Identify which cell holds the provided text, then report its [X, Y] central coordinate. 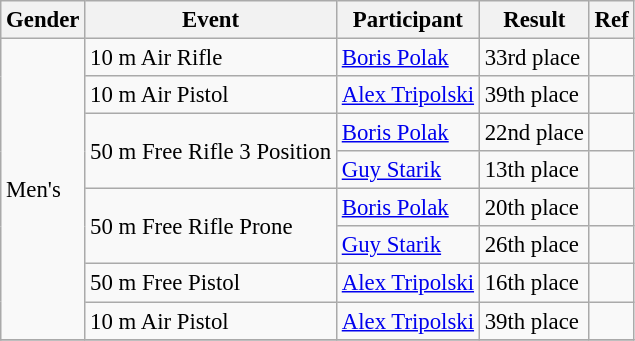
16th place [534, 283]
22nd place [534, 133]
Gender [43, 20]
Result [534, 20]
26th place [534, 245]
50 m Free Rifle Prone [211, 226]
33rd place [534, 58]
Participant [408, 20]
Ref [612, 20]
Event [211, 20]
50 m Free Rifle 3 Position [211, 152]
50 m Free Pistol [211, 283]
13th place [534, 170]
20th place [534, 208]
10 m Air Rifle [211, 58]
Men's [43, 190]
